Find where the given text appears and provide that cell's center as [X, Y] coordinate. 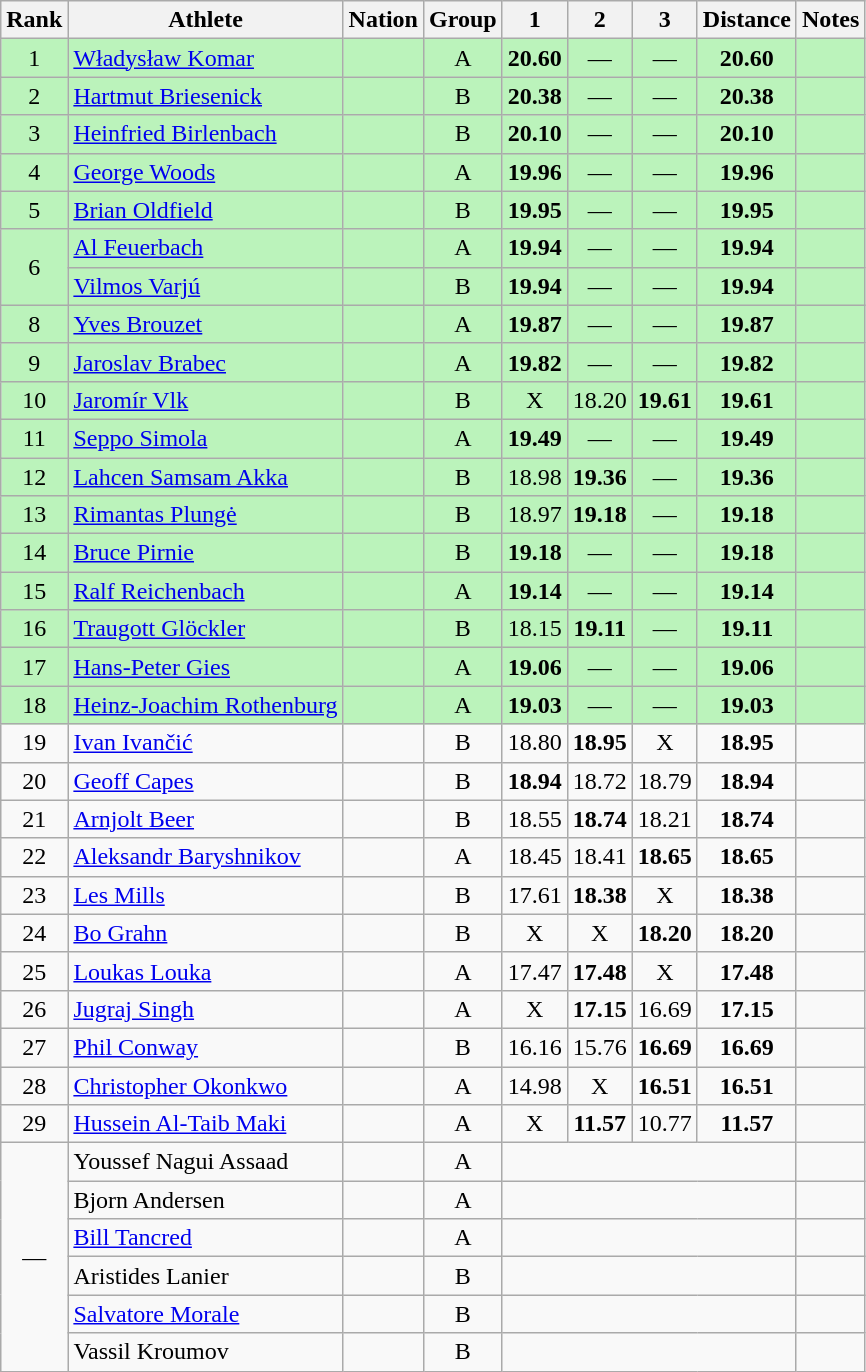
26 [34, 1009]
Geoff Capes [206, 781]
Seppo Simola [206, 438]
17.61 [534, 895]
18.72 [600, 781]
17.47 [534, 971]
5 [34, 210]
16.16 [534, 1047]
Bjorn Andersen [206, 1200]
Ivan Ivančić [206, 743]
Christopher Okonkwo [206, 1085]
Hans-Peter Gies [206, 667]
Heinz-Joachim Rothenburg [206, 705]
Notes [830, 20]
15.76 [600, 1047]
18.41 [600, 857]
16 [34, 629]
10 [34, 400]
George Woods [206, 172]
Salvatore Morale [206, 1314]
8 [34, 324]
11 [34, 438]
Bill Tancred [206, 1238]
29 [34, 1124]
28 [34, 1085]
Rimantas Plungė [206, 515]
Rank [34, 20]
Traugott Glöckler [206, 629]
Hussein Al-Taib Maki [206, 1124]
Distance [746, 20]
Bruce Pirnie [206, 553]
Youssef Nagui Assaad [206, 1162]
18.79 [664, 781]
18 [34, 705]
17 [34, 667]
4 [34, 172]
Les Mills [206, 895]
Władysław Komar [206, 58]
Arnjolt Beer [206, 819]
Group [462, 20]
12 [34, 477]
Jaromír Vlk [206, 400]
Jaroslav Brabec [206, 362]
19 [34, 743]
Jugraj Singh [206, 1009]
Lahcen Samsam Akka [206, 477]
18.21 [664, 819]
18.80 [534, 743]
14 [34, 553]
18.98 [534, 477]
Heinfried Birlenbach [206, 134]
Aleksandr Baryshnikov [206, 857]
Ralf Reichenbach [206, 591]
24 [34, 933]
Athlete [206, 20]
Brian Oldfield [206, 210]
6 [34, 267]
10.77 [664, 1124]
23 [34, 895]
13 [34, 515]
15 [34, 591]
Yves Brouzet [206, 324]
Bo Grahn [206, 933]
21 [34, 819]
18.55 [534, 819]
18.45 [534, 857]
Vassil Kroumov [206, 1352]
18.97 [534, 515]
14.98 [534, 1085]
Vilmos Varjú [206, 286]
20 [34, 781]
9 [34, 362]
Al Feuerbach [206, 248]
18.15 [534, 629]
Phil Conway [206, 1047]
Aristides Lanier [206, 1276]
25 [34, 971]
Hartmut Briesenick [206, 96]
27 [34, 1047]
Nation [383, 20]
Loukas Louka [206, 971]
22 [34, 857]
